Determine the [X, Y] coordinate at the center of the cell enclosing the given text.  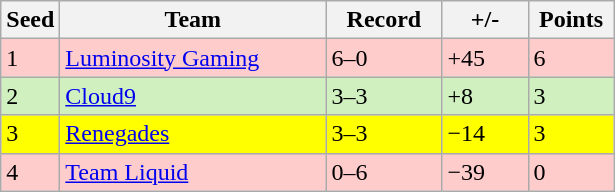
Team Liquid [193, 172]
2 [30, 96]
+45 [485, 58]
6–0 [384, 58]
−39 [485, 172]
Points [571, 20]
Renegades [193, 134]
−14 [485, 134]
+8 [485, 96]
6 [571, 58]
0 [571, 172]
Record [384, 20]
Luminosity Gaming [193, 58]
1 [30, 58]
Cloud9 [193, 96]
Team [193, 20]
Seed [30, 20]
0–6 [384, 172]
4 [30, 172]
+/- [485, 20]
